Find where the given text appears and provide that cell's center as [X, Y] coordinate. 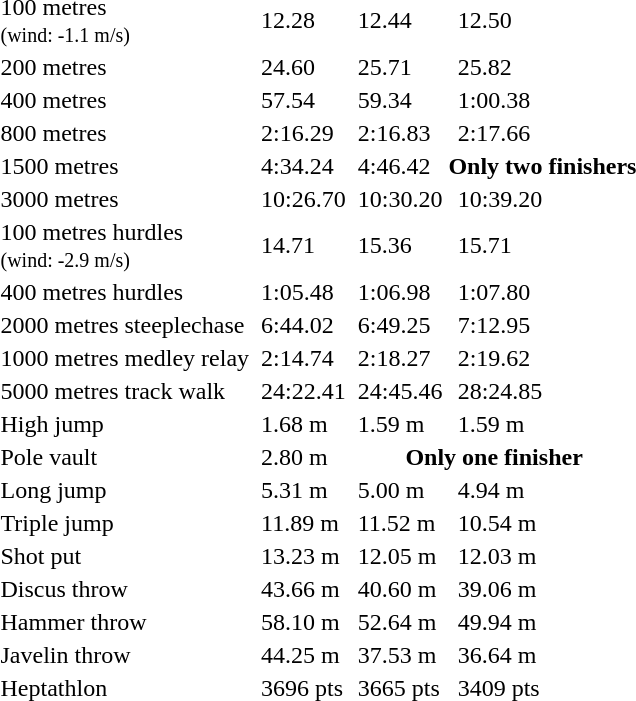
1.68 m [304, 424]
2:16.29 [304, 133]
6:44.02 [304, 325]
40.60 m [400, 589]
24.60 [304, 67]
4:46.42 [400, 166]
52.64 m [400, 622]
14.71 [304, 246]
11.89 m [304, 523]
43.66 m [304, 589]
25.71 [400, 67]
44.25 m [304, 655]
1:06.98 [400, 292]
5.31 m [304, 490]
15.36 [400, 246]
2:18.27 [400, 358]
2:16.83 [400, 133]
24:22.41 [304, 391]
12.05 m [400, 556]
5.00 m [400, 490]
13.23 m [304, 556]
59.34 [400, 100]
10:26.70 [304, 199]
2:14.74 [304, 358]
58.10 m [304, 622]
2.80 m [304, 457]
1:05.48 [304, 292]
11.52 m [400, 523]
57.54 [304, 100]
24:45.46 [400, 391]
4:34.24 [304, 166]
37.53 m [400, 655]
6:49.25 [400, 325]
10:30.20 [400, 199]
1.59 m [400, 424]
